Detect which cell encompasses the target text, then output its [X, Y] center coordinate. 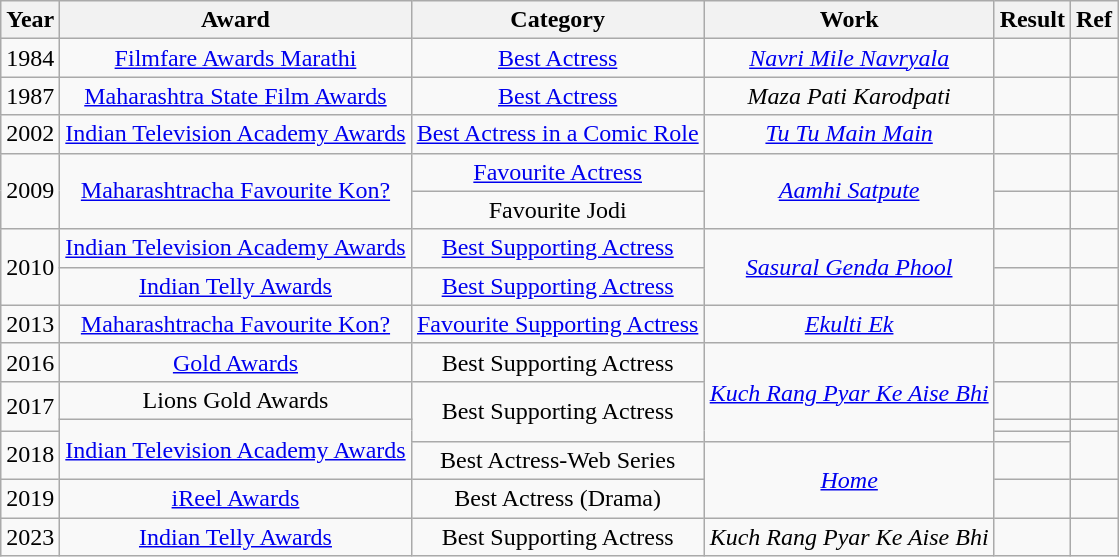
Work [849, 20]
Best Actress (Drama) [558, 499]
Navri Mile Navryala [849, 58]
Year [30, 20]
Sasural Genda Phool [849, 267]
2016 [30, 362]
Category [558, 20]
Filmfare Awards Marathi [236, 58]
Result [1032, 20]
Tu Tu Main Main [849, 134]
Favourite Jodi [558, 210]
Home [849, 480]
Lions Gold Awards [236, 400]
Gold Awards [236, 362]
2013 [30, 324]
Favourite Actress [558, 172]
Award [236, 20]
Maharashtra State Film Awards [236, 96]
2017 [30, 406]
iReel Awards [236, 499]
2019 [30, 499]
Ref [1094, 20]
Aamhi Satpute [849, 191]
Ekulti Ek [849, 324]
Best Actress in a Comic Role [558, 134]
2018 [30, 454]
2002 [30, 134]
2010 [30, 267]
1987 [30, 96]
2009 [30, 191]
2023 [30, 537]
Maza Pati Karodpati [849, 96]
Best Actress-Web Series [558, 461]
1984 [30, 58]
Favourite Supporting Actress [558, 324]
